Determine the [X, Y] coordinate at the center of the cell enclosing the given text.  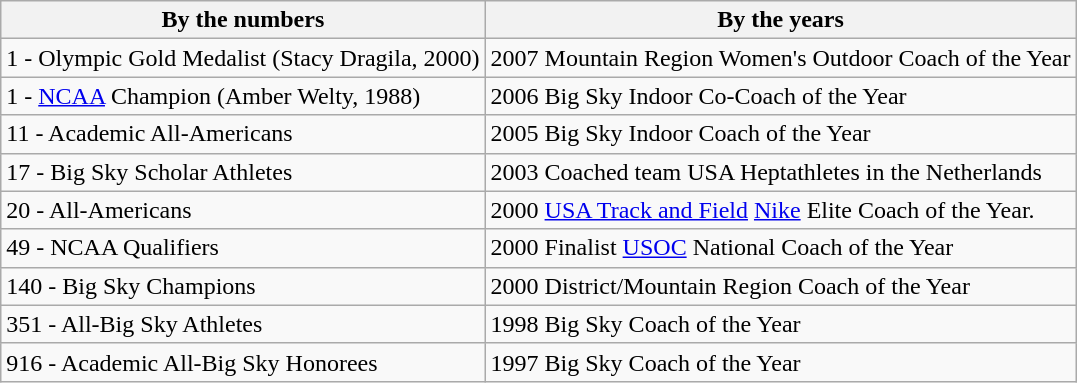
1 - NCAA Champion (Amber Welty, 1988) [243, 96]
11 - Academic All-Americans [243, 134]
140 - Big Sky Champions [243, 286]
20 - All-Americans [243, 210]
49 - NCAA Qualifiers [243, 248]
By the years [780, 20]
2003 Coached team USA Heptathletes in the Netherlands [780, 172]
2007 Mountain Region Women's Outdoor Coach of the Year [780, 58]
1998 Big Sky Coach of the Year [780, 324]
By the numbers [243, 20]
1997 Big Sky Coach of the Year [780, 362]
916 - Academic All-Big Sky Honorees [243, 362]
2000 USA Track and Field Nike Elite Coach of the Year. [780, 210]
351 - All-Big Sky Athletes [243, 324]
2000 Finalist USOC National Coach of the Year [780, 248]
17 - Big Sky Scholar Athletes [243, 172]
2005 Big Sky Indoor Coach of the Year [780, 134]
2006 Big Sky Indoor Co-Coach of the Year [780, 96]
2000 District/Mountain Region Coach of the Year [780, 286]
1 - Olympic Gold Medalist (Stacy Dragila, 2000) [243, 58]
